Extract the [x, y] coordinate from the center of the cell holding the provided text.  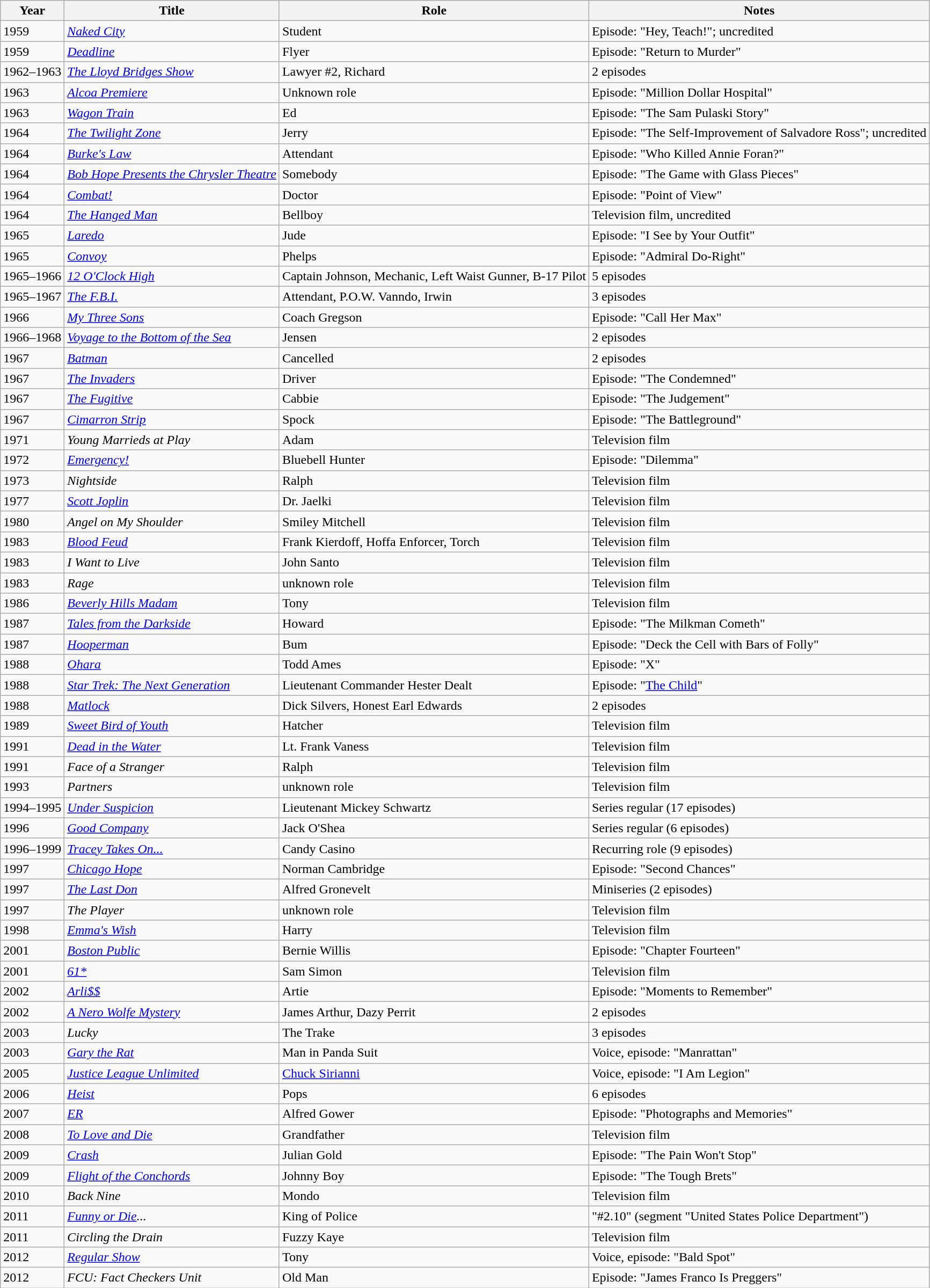
Chuck Sirianni [434, 1073]
2010 [32, 1196]
Arli$$ [172, 992]
Frank Kierdoff, Hoffa Enforcer, Torch [434, 542]
Jerry [434, 133]
5 episodes [759, 276]
1962–1963 [32, 72]
1965–1967 [32, 297]
Lucky [172, 1032]
Johnny Boy [434, 1175]
Good Company [172, 828]
Doctor [434, 194]
Old Man [434, 1278]
1973 [32, 481]
Circling the Drain [172, 1236]
Bluebell Hunter [434, 460]
Lieutenant Mickey Schwartz [434, 807]
Driver [434, 379]
Spock [434, 419]
Howard [434, 624]
I Want to Live [172, 562]
2007 [32, 1114]
Crash [172, 1155]
Jack O'Shea [434, 828]
Attendant, P.O.W. Vanndo, Irwin [434, 297]
John Santo [434, 562]
Year [32, 11]
Coach Gregson [434, 317]
Episode: "Deck the Cell with Bars of Folly" [759, 644]
Artie [434, 992]
Series regular (6 episodes) [759, 828]
Episode: "Moments to Remember" [759, 992]
Episode: "The Child" [759, 685]
Episode: "Point of View" [759, 194]
Student [434, 31]
1986 [32, 603]
Alcoa Premiere [172, 92]
Episode: "Call Her Max" [759, 317]
Episode: "X" [759, 665]
Burke's Law [172, 154]
1980 [32, 521]
Nightside [172, 481]
Cimarron Strip [172, 419]
Funny or Die... [172, 1216]
Episode: "Photographs and Memories" [759, 1114]
Star Trek: The Next Generation [172, 685]
Voice, episode: "I Am Legion" [759, 1073]
Miniseries (2 episodes) [759, 889]
1996–1999 [32, 848]
Dead in the Water [172, 746]
James Arthur, Dazy Perrit [434, 1012]
Episode: "The Tough Brets" [759, 1175]
ER [172, 1114]
Candy Casino [434, 848]
"#2.10" (segment "United States Police Department") [759, 1216]
Title [172, 11]
Matlock [172, 705]
Rage [172, 583]
Sweet Bird of Youth [172, 726]
1989 [32, 726]
Dick Silvers, Honest Earl Edwards [434, 705]
Cancelled [434, 358]
Angel on My Shoulder [172, 521]
1998 [32, 930]
Combat! [172, 194]
Laredo [172, 235]
Television film, uncredited [759, 215]
1966 [32, 317]
Hooperman [172, 644]
1971 [32, 440]
Attendant [434, 154]
1977 [32, 501]
Chicago Hope [172, 869]
Wagon Train [172, 113]
Episode: "The Sam Pulaski Story" [759, 113]
Batman [172, 358]
2006 [32, 1094]
Smiley Mitchell [434, 521]
1993 [32, 787]
Unknown role [434, 92]
Tracey Takes On... [172, 848]
Grandfather [434, 1134]
Captain Johnson, Mechanic, Left Waist Gunner, B-17 Pilot [434, 276]
Norman Cambridge [434, 869]
Boston Public [172, 951]
Dr. Jaelki [434, 501]
Episode: "The Game with Glass Pieces" [759, 174]
Hatcher [434, 726]
Emma's Wish [172, 930]
Recurring role (9 episodes) [759, 848]
Episode: "Dilemma" [759, 460]
Episode: "James Franco Is Preggers" [759, 1278]
Bernie Willis [434, 951]
Cabbie [434, 399]
Episode: "The Judgement" [759, 399]
Man in Panda Suit [434, 1053]
The Invaders [172, 379]
Lawyer #2, Richard [434, 72]
Harry [434, 930]
Notes [759, 11]
FCU: Fact Checkers Unit [172, 1278]
Episode: "The Condemned" [759, 379]
Voice, episode: "Bald Spot" [759, 1257]
Lt. Frank Vaness [434, 746]
Episode: "The Self-Improvement of Salvadore Ross"; uncredited [759, 133]
1994–1995 [32, 807]
The Twilight Zone [172, 133]
Heist [172, 1094]
61* [172, 971]
Lieutenant Commander Hester Dealt [434, 685]
Episode: "I See by Your Outfit" [759, 235]
Young Marrieds at Play [172, 440]
Mondo [434, 1196]
Somebody [434, 174]
Justice League Unlimited [172, 1073]
Emergency! [172, 460]
Partners [172, 787]
The Fugitive [172, 399]
To Love and Die [172, 1134]
Bob Hope Presents the Chrysler Theatre [172, 174]
Alfred Gronevelt [434, 889]
Flight of the Conchords [172, 1175]
Voyage to the Bottom of the Sea [172, 338]
Gary the Rat [172, 1053]
Episode: "The Pain Won't Stop" [759, 1155]
Episode: "Admiral Do-Right" [759, 256]
Episode: "Who Killed Annie Foran?" [759, 154]
Ohara [172, 665]
Episode: "Second Chances" [759, 869]
Deadline [172, 52]
King of Police [434, 1216]
A Nero Wolfe Mystery [172, 1012]
Episode: "Million Dollar Hospital" [759, 92]
Todd Ames [434, 665]
Blood Feud [172, 542]
Fuzzy Kaye [434, 1236]
Under Suspicion [172, 807]
Flyer [434, 52]
1996 [32, 828]
6 episodes [759, 1094]
12 O'Clock High [172, 276]
The Trake [434, 1032]
Jensen [434, 338]
1965–1966 [32, 276]
My Three Sons [172, 317]
Role [434, 11]
Episode: "Hey, Teach!"; uncredited [759, 31]
Ed [434, 113]
Episode: "The Milkman Cometh" [759, 624]
The Player [172, 910]
The Lloyd Bridges Show [172, 72]
Sam Simon [434, 971]
Bum [434, 644]
Bellboy [434, 215]
Adam [434, 440]
The Last Don [172, 889]
Beverly Hills Madam [172, 603]
Tales from the Darkside [172, 624]
Alfred Gower [434, 1114]
Series regular (17 episodes) [759, 807]
Episode: "Chapter Fourteen" [759, 951]
Face of a Stranger [172, 767]
Pops [434, 1094]
Scott Joplin [172, 501]
Naked City [172, 31]
Convoy [172, 256]
Back Nine [172, 1196]
1972 [32, 460]
2008 [32, 1134]
The Hanged Man [172, 215]
Julian Gold [434, 1155]
1966–1968 [32, 338]
2005 [32, 1073]
Phelps [434, 256]
Episode: "The Battleground" [759, 419]
Episode: "Return to Murder" [759, 52]
Regular Show [172, 1257]
The F.B.I. [172, 297]
Voice, episode: "Manrattan" [759, 1053]
Jude [434, 235]
